Return the [X, Y] coordinate for the center point of the cell that contains the specified text.  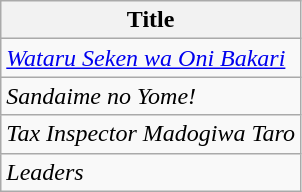
Wataru Seken wa Oni Bakari [151, 58]
Leaders [151, 172]
Title [151, 20]
Tax Inspector Madogiwa Taro [151, 134]
Sandaime no Yome! [151, 96]
